Identify which cell holds the provided text, then report its [x, y] central coordinate. 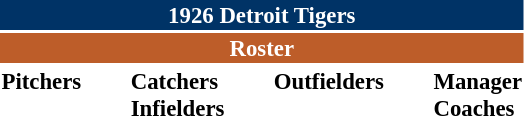
1926 Detroit Tigers [262, 15]
Roster [262, 48]
